Determine the (x, y) coordinate at the center of the cell enclosing the given text.  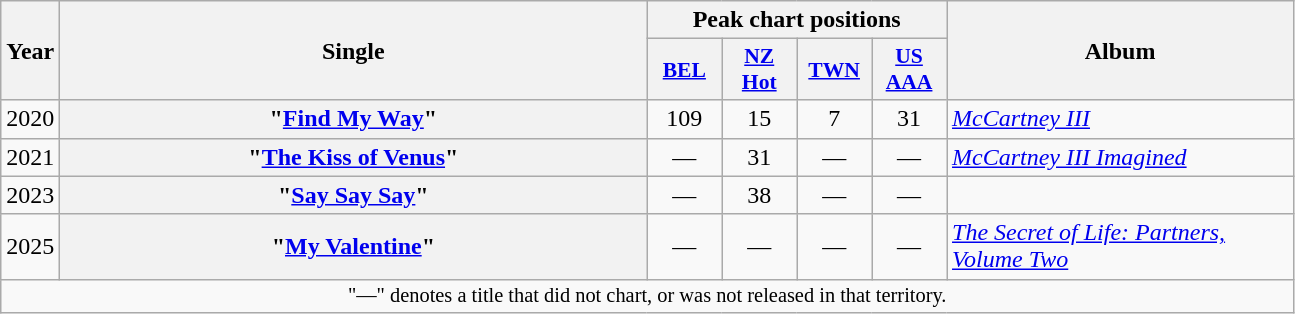
McCartney III (1120, 119)
Single (354, 50)
McCartney III Imagined (1120, 157)
TWN (834, 70)
The Secret of Life: Partners, Volume Two (1120, 246)
US AAA (910, 70)
109 (684, 119)
38 (760, 195)
BEL (684, 70)
"Say Say Say" (354, 195)
"Find My Way" (354, 119)
NZHot (760, 70)
Album (1120, 50)
Year (30, 50)
"My Valentine" (354, 246)
"—" denotes a title that did not chart, or was not released in that territory. (648, 296)
2021 (30, 157)
7 (834, 119)
2025 (30, 246)
"The Kiss of Venus" (354, 157)
2020 (30, 119)
15 (760, 119)
Peak chart positions (797, 20)
2023 (30, 195)
